Provide the [x, y] coordinate of the cell's center where the given text is located.  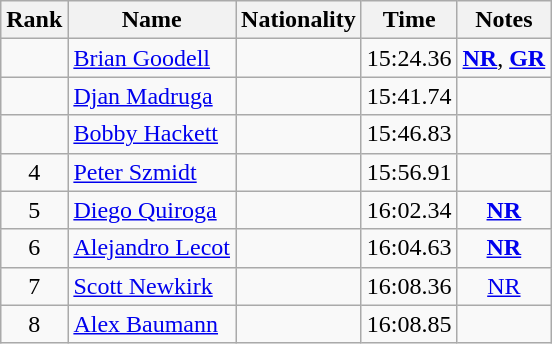
16:04.63 [409, 248]
Diego Quiroga [152, 210]
15:41.74 [409, 96]
15:24.36 [409, 58]
8 [34, 324]
Bobby Hackett [152, 134]
Alejandro Lecot [152, 248]
16:08.85 [409, 324]
Djan Madruga [152, 96]
Peter Szmidt [152, 172]
Brian Goodell [152, 58]
6 [34, 248]
16:02.34 [409, 210]
15:56.91 [409, 172]
NR, GR [504, 58]
Scott Newkirk [152, 286]
Rank [34, 20]
Alex Baumann [152, 324]
Time [409, 20]
5 [34, 210]
7 [34, 286]
15:46.83 [409, 134]
16:08.36 [409, 286]
4 [34, 172]
Name [152, 20]
Nationality [299, 20]
Notes [504, 20]
